From the cell containing the given text, extract its center point as (X, Y) coordinate. 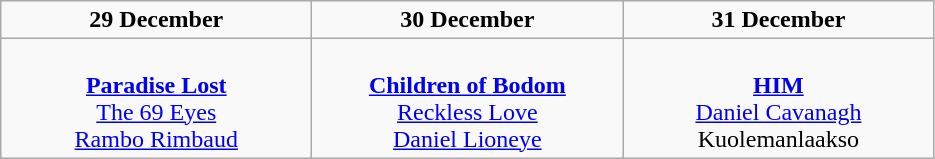
Children of Bodom Reckless Love Daniel Lioneye (468, 98)
Paradise Lost The 69 Eyes Rambo Rimbaud (156, 98)
29 December (156, 20)
30 December (468, 20)
HIM Daniel Cavanagh Kuolemanlaakso (778, 98)
31 December (778, 20)
